Extract the (X, Y) coordinate from the center of the cell holding the provided text.  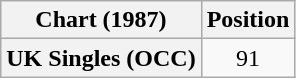
UK Singles (OCC) (101, 58)
91 (248, 58)
Position (248, 20)
Chart (1987) (101, 20)
